Determine the (X, Y) coordinate at the center of the cell enclosing the given text.  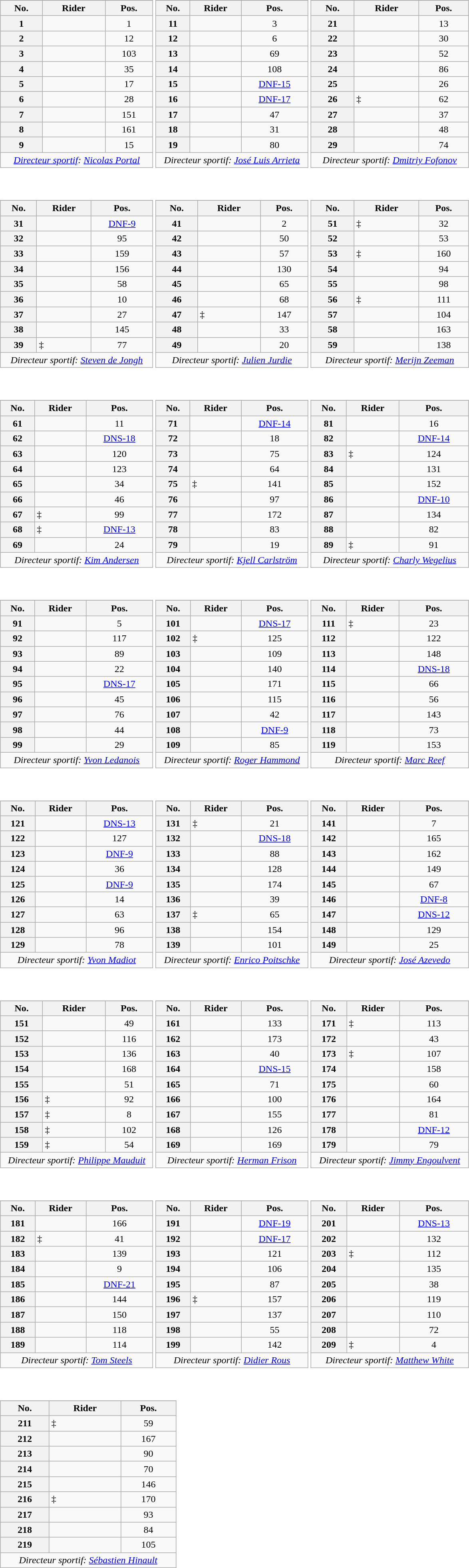
191 (173, 1223)
219 (25, 1545)
211 (25, 1424)
150 (120, 1315)
Directeur sportif: Julien Jurdie (232, 360)
178 (328, 1130)
110 (434, 1315)
DNF-19 (275, 1223)
196 (173, 1299)
No. Rider Pos. 201 DNS-13 202 132 203 ‡ 112 204 135 205 38 206 119 207 110 208 72 209 ‡ 4 Directeur sportif: Matthew White (390, 1279)
Directeur sportif: Kjell Carlström (232, 560)
DNF-10 (434, 499)
194 (173, 1269)
Directeur sportif: Steven de Jongh (77, 360)
130 (284, 269)
Directeur sportif: Jimmy Engoulvent (390, 1160)
50 (284, 239)
192 (173, 1238)
70 (149, 1469)
Directeur sportif: Dmitriy Fofonov (390, 160)
189 (18, 1345)
DNF-8 (434, 899)
208 (328, 1330)
90 (149, 1454)
177 (328, 1115)
170 (149, 1499)
No. Rider Pos. 51 ‡ 32 52 53 53 ‡ 160 54 94 55 98 56 ‡ 111 57 104 58 163 59 138 Directeur sportif: Merijn Zeeman (390, 279)
202 (328, 1238)
Directeur sportif: José Luis Arrieta (232, 160)
198 (173, 1330)
197 (173, 1315)
183 (18, 1254)
No. Rider Pos. 161 133 162 173 163 40 164 DNS-15 165 71 166 100 167 155 168 126 169 169 Directeur sportif: Herman Frison (232, 1079)
Directeur sportif: Kim Andersen (77, 560)
30 (444, 38)
61 (18, 423)
Directeur sportif: Sébastien Hinault (88, 1560)
205 (328, 1284)
207 (328, 1315)
182 (18, 1238)
No. Rider Pos. 41 2 42 50 43 57 44 130 45 65 46 68 47 ‡ 147 48 33 49 20 Directeur sportif: Julien Jurdie (232, 279)
199 (173, 1345)
Directeur sportif: José Azevedo (390, 960)
80 (275, 145)
Directeur sportif: Yvon Ledanois (77, 760)
209 (328, 1345)
216 (25, 1499)
No. Rider Pos. 111 ‡ 23 112 122 113 148 114 DNS-18 115 66 116 56 117 143 118 73 119 153 Directeur sportif: Marc Reef (390, 679)
Directeur sportif: Tom Steels (77, 1360)
40 (275, 1054)
Directeur sportif: Nicolas Portal (77, 160)
Directeur sportif: Didier Rous (232, 1360)
193 (173, 1254)
206 (328, 1299)
20 (284, 345)
DNS-15 (275, 1069)
DNF-13 (119, 530)
179 (328, 1145)
160 (444, 254)
No. Rider Pos. 191 DNF-19 192 DNF-17 193 121 194 106 195 87 196 ‡ 157 197 137 198 55 199 142 Directeur sportif: Didier Rous (232, 1279)
218 (25, 1530)
DNF-21 (120, 1284)
Directeur sportif: Marc Reef (390, 760)
10 (122, 299)
201 (328, 1223)
No. Rider Pos. 101 DNS-17 102 ‡ 125 103 109 104 140 105 171 106 115 107 42 108 DNF-9 109 85 Directeur sportif: Roger Hammond (232, 679)
100 (275, 1099)
186 (18, 1299)
185 (18, 1284)
No. Rider Pos. 81 16 82 DNF-14 83 ‡ 124 84 131 85 152 86 DNF-10 87 134 88 82 89 ‡ 91 Directeur sportif: Charly Wegelius (390, 479)
Directeur sportif: Yvon Madiot (77, 960)
Directeur sportif: Merijn Zeeman (390, 360)
188 (18, 1330)
DNS-12 (434, 914)
60 (434, 1084)
187 (18, 1315)
195 (173, 1284)
212 (25, 1439)
Directeur sportif: Herman Frison (232, 1160)
DNF-12 (434, 1130)
No. Rider Pos. 141 7 142 165 143 162 144 149 145 67 146 DNF-8 147 DNS-12 148 129 149 25 Directeur sportif: José Azevedo (390, 879)
Directeur sportif: Charly Wegelius (390, 560)
Directeur sportif: Philippe Mauduit (77, 1160)
140 (275, 669)
120 (119, 454)
184 (18, 1269)
No. Rider Pos. 71 DNF-14 72 18 73 75 74 64 75 ‡ 141 76 97 77 172 78 83 79 19 Directeur sportif: Kjell Carlström (232, 479)
214 (25, 1469)
181 (18, 1223)
No. Rider Pos. 131 ‡ 21 132 DNS-18 133 88 134 128 135 174 136 39 137 ‡ 65 138 154 139 101 Directeur sportif: Enrico Poitschke (232, 879)
175 (328, 1084)
Directeur sportif: Roger Hammond (232, 760)
203 (328, 1254)
176 (328, 1099)
217 (25, 1515)
213 (25, 1454)
215 (25, 1484)
No. Rider Pos. 171 ‡ 113 172 43 173 ‡ 107 174 158 175 60 176 164 177 81 178 DNF-12 179 79 Directeur sportif: Jimmy Engoulvent (390, 1079)
Directeur sportif: Matthew White (390, 1360)
Directeur sportif: Enrico Poitschke (232, 960)
DNF-15 (275, 84)
204 (328, 1269)
